Output the (X, Y) coordinate of the center of the cell containing the given text.  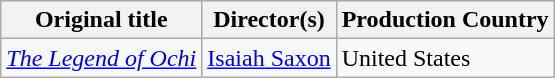
Director(s) (269, 20)
Original title (102, 20)
United States (445, 58)
Isaiah Saxon (269, 58)
Production Country (445, 20)
The Legend of Ochi (102, 58)
